Determine the [x, y] coordinate at the center of the cell enclosing the given text.  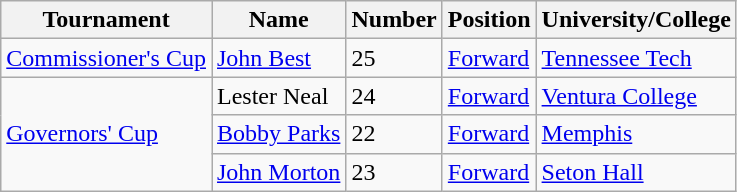
25 [394, 58]
Bobby Parks [279, 134]
John Morton [279, 172]
Tennessee Tech [636, 58]
Tournament [106, 20]
Name [279, 20]
Lester Neal [279, 96]
University/College [636, 20]
23 [394, 172]
Governors' Cup [106, 134]
24 [394, 96]
Ventura College [636, 96]
22 [394, 134]
Memphis [636, 134]
John Best [279, 58]
Number [394, 20]
Position [489, 20]
Commissioner's Cup [106, 58]
Seton Hall [636, 172]
